From the cell containing the given text, extract its center point as (x, y) coordinate. 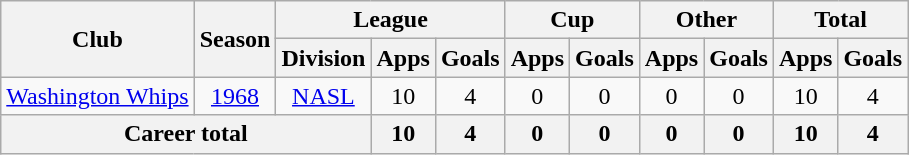
NASL (324, 96)
1968 (235, 96)
Division (324, 58)
League (390, 20)
Other (706, 20)
Career total (186, 134)
Washington Whips (98, 96)
Club (98, 39)
Season (235, 39)
Cup (572, 20)
Total (840, 20)
